Identify which cell holds the provided text, then report its (X, Y) central coordinate. 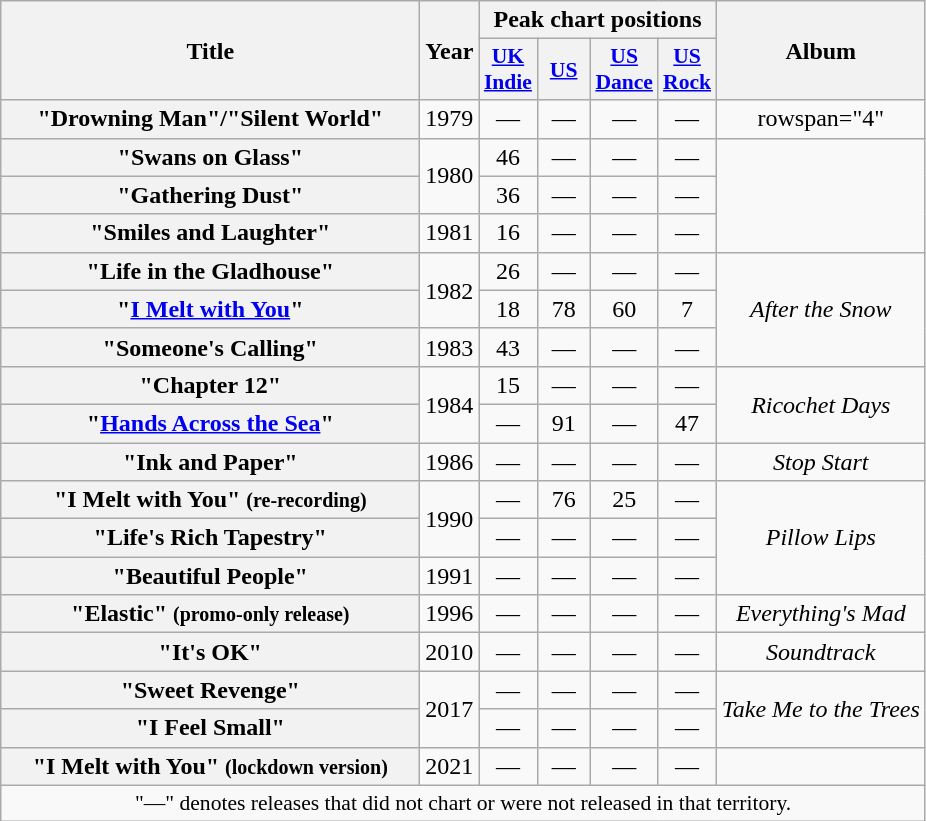
After the Snow (820, 309)
43 (508, 347)
Album (820, 50)
25 (624, 500)
"I Melt with You" (re-recording) (210, 500)
"Beautiful People" (210, 576)
1980 (450, 176)
"Swans on Glass" (210, 157)
"Gathering Dust" (210, 195)
1986 (450, 461)
"I Feel Small" (210, 728)
16 (508, 233)
"I Melt with You" (210, 309)
Peak chart positions (598, 20)
18 (508, 309)
1979 (450, 119)
rowspan="4" (820, 119)
1984 (450, 404)
"Chapter 12" (210, 385)
US (564, 70)
7 (687, 309)
60 (624, 309)
15 (508, 385)
"Someone's Calling" (210, 347)
Ricochet Days (820, 404)
47 (687, 423)
1982 (450, 290)
"Drowning Man"/"Silent World" (210, 119)
Pillow Lips (820, 538)
1983 (450, 347)
91 (564, 423)
1991 (450, 576)
Year (450, 50)
Take Me to the Trees (820, 709)
26 (508, 271)
46 (508, 157)
1996 (450, 614)
"Hands Across the Sea" (210, 423)
Stop Start (820, 461)
"Ink and Paper" (210, 461)
"—" denotes releases that did not chart or were not released in that territory. (464, 803)
"I Melt with You" (lockdown version) (210, 766)
"It's OK" (210, 652)
1990 (450, 519)
2017 (450, 709)
US Dance (624, 70)
Soundtrack (820, 652)
"Smiles and Laughter" (210, 233)
"Elastic" (promo-only release) (210, 614)
"Sweet Revenge" (210, 690)
UK Indie (508, 70)
1981 (450, 233)
36 (508, 195)
76 (564, 500)
US Rock (687, 70)
"Life in the Gladhouse" (210, 271)
Title (210, 50)
2021 (450, 766)
Everything's Mad (820, 614)
2010 (450, 652)
"Life's Rich Tapestry" (210, 538)
78 (564, 309)
